Locate the cell with the specified text and output its [X, Y] center coordinate. 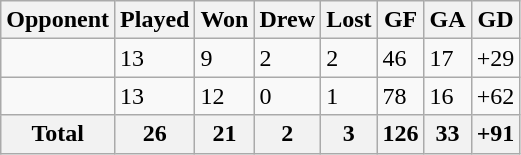
17 [448, 58]
Lost [349, 20]
1 [349, 96]
126 [400, 134]
Drew [288, 20]
26 [155, 134]
12 [224, 96]
3 [349, 134]
46 [400, 58]
0 [288, 96]
78 [400, 96]
9 [224, 58]
33 [448, 134]
+62 [496, 96]
Won [224, 20]
GD [496, 20]
Total [58, 134]
+29 [496, 58]
16 [448, 96]
Opponent [58, 20]
GF [400, 20]
Played [155, 20]
GA [448, 20]
+91 [496, 134]
21 [224, 134]
